Return [X, Y] of the center of cell containing provided text 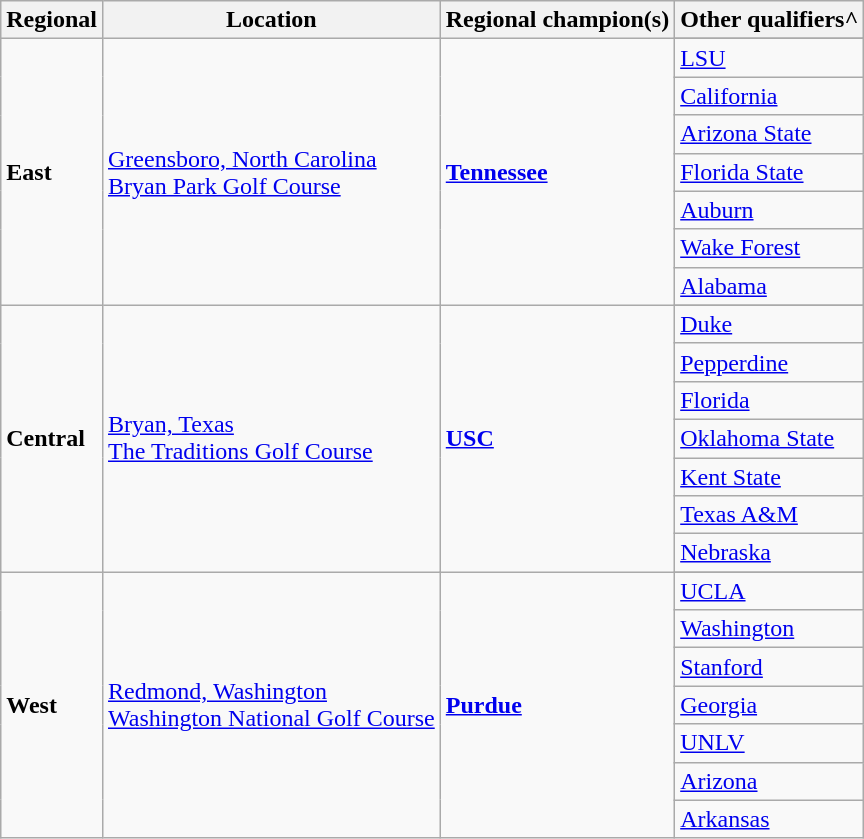
Duke [770, 324]
Georgia [770, 705]
UCLA [770, 591]
Redmond, WashingtonWashington National Golf Course [271, 705]
Florida [770, 400]
Other qualifiers^ [770, 20]
California [770, 96]
Central [52, 438]
Texas A&M [770, 515]
Auburn [770, 210]
Arizona [770, 781]
Florida State [770, 172]
Stanford [770, 667]
Tennessee [557, 172]
Washington [770, 629]
Bryan, TexasThe Traditions Golf Course [271, 438]
Arkansas [770, 819]
Pepperdine [770, 362]
Wake Forest [770, 248]
Nebraska [770, 553]
West [52, 705]
East [52, 172]
UNLV [770, 743]
Regional champion(s) [557, 20]
USC [557, 438]
Kent State [770, 477]
Alabama [770, 286]
Location [271, 20]
Oklahoma State [770, 438]
Arizona State [770, 134]
Purdue [557, 705]
Regional [52, 20]
LSU [770, 58]
Greensboro, North CarolinaBryan Park Golf Course [271, 172]
